Pinpoint the cell where the given text exists, returning its [x, y] midpoint coordinate. 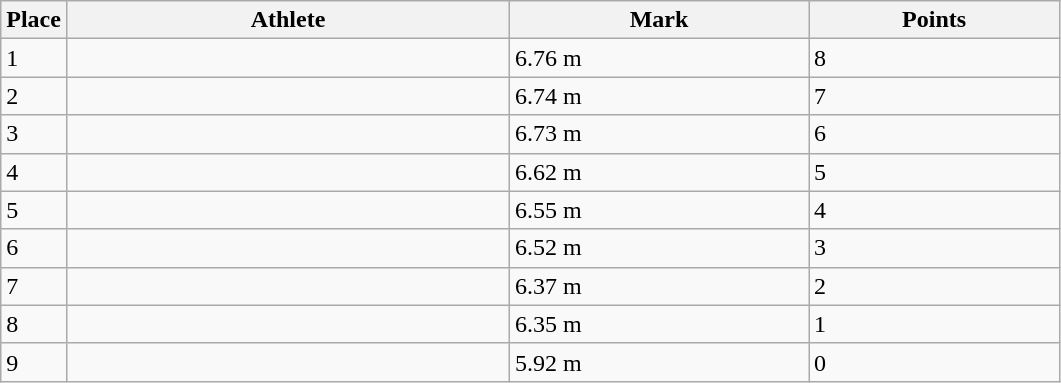
6.52 m [660, 248]
Athlete [288, 20]
6.74 m [660, 96]
Place [34, 20]
6.55 m [660, 210]
6.62 m [660, 172]
6.76 m [660, 58]
6.73 m [660, 134]
9 [34, 362]
5.92 m [660, 362]
Points [934, 20]
Mark [660, 20]
6.35 m [660, 324]
0 [934, 362]
6.37 m [660, 286]
